Detect which cell encompasses the target text, then output its [X, Y] center coordinate. 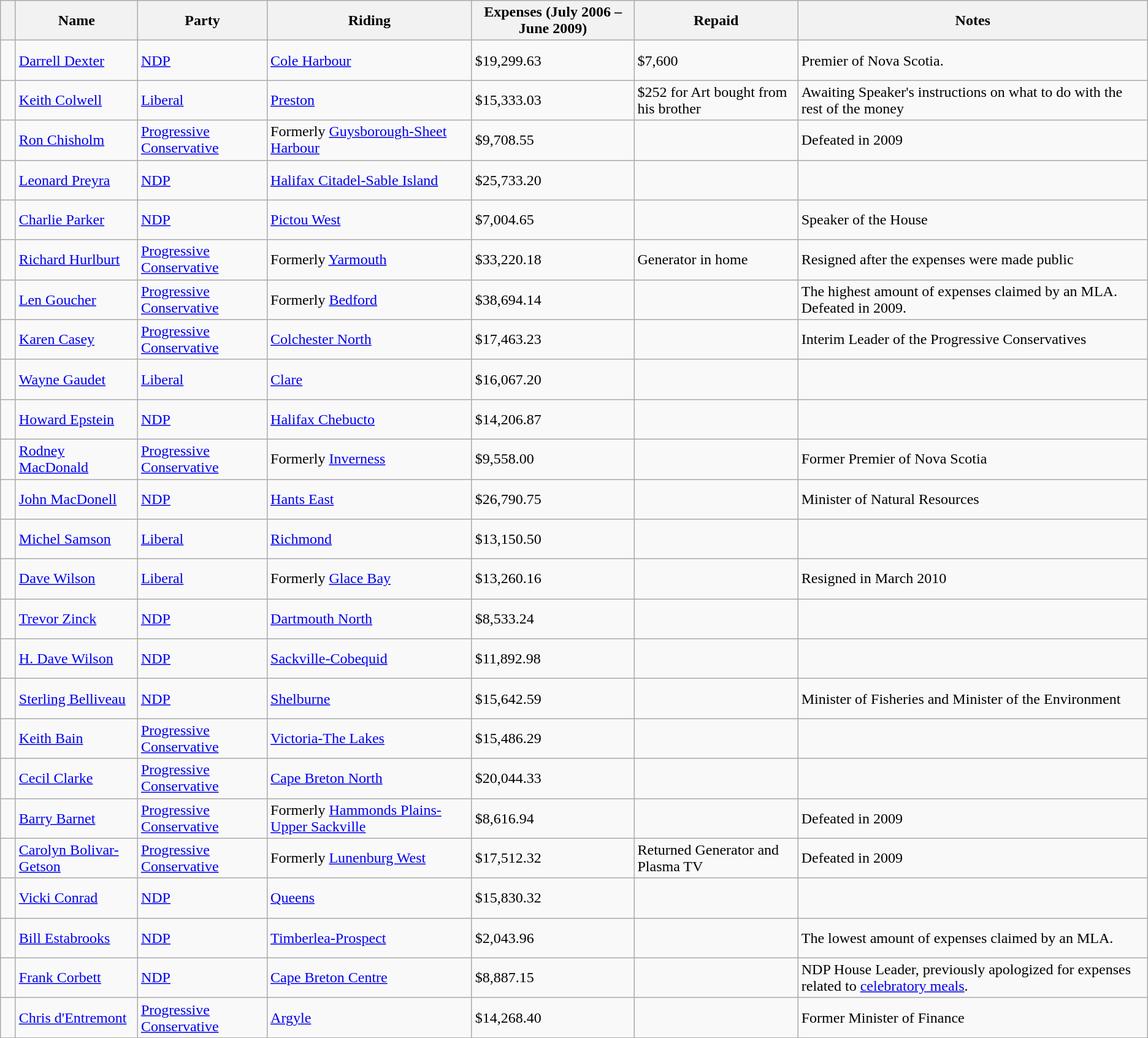
Premier of Nova Scotia. [973, 60]
$8,533.24 [553, 619]
$17,512.32 [553, 858]
Generator in home [716, 260]
Shelburne [370, 699]
H. Dave Wilson [76, 658]
The highest amount of expenses claimed by an MLA. Defeated in 2009. [973, 299]
$252 for Art bought from his brother [716, 101]
Cape Breton Centre [370, 977]
Argyle [370, 1018]
$26,790.75 [553, 499]
Cecil Clarke [76, 779]
$15,642.59 [553, 699]
$17,463.23 [553, 340]
Len Goucher [76, 299]
Keith Bain [76, 738]
Halifax Chebucto [370, 419]
Dave Wilson [76, 579]
Trevor Zinck [76, 619]
Keith Colwell [76, 101]
Frank Corbett [76, 977]
Leonard Preyra [76, 180]
Wayne Gaudet [76, 379]
Resigned after the expenses were made public [973, 260]
$13,150.50 [553, 540]
Returned Generator and Plasma TV [716, 858]
Name [76, 21]
Riding [370, 21]
Former Premier of Nova Scotia [973, 459]
$14,206.87 [553, 419]
Interim Leader of the Progressive Conservatives [973, 340]
Resigned in March 2010 [973, 579]
Karen Casey [76, 340]
Formerly Guysborough-Sheet Harbour [370, 140]
NDP House Leader, previously apologized for expenses related to celebratory meals. [973, 977]
$9,708.55 [553, 140]
Carolyn Bolivar-Getson [76, 858]
Formerly Hammonds Plains-Upper Sackville [370, 818]
$15,830.32 [553, 898]
$8,887.15 [553, 977]
The lowest amount of expenses claimed by an MLA. [973, 938]
Ron Chisholm [76, 140]
$14,268.40 [553, 1018]
Repaid [716, 21]
Formerly Yarmouth [370, 260]
Sterling Belliveau [76, 699]
Minister of Natural Resources [973, 499]
$7,600 [716, 60]
Charlie Parker [76, 219]
Preston [370, 101]
Formerly Lunenburg West [370, 858]
$2,043.96 [553, 938]
$19,299.63 [553, 60]
Cape Breton North [370, 779]
$16,067.20 [553, 379]
$7,004.65 [553, 219]
Pictou West [370, 219]
$25,733.20 [553, 180]
Expenses (July 2006 – June 2009) [553, 21]
$13,260.16 [553, 579]
$15,333.03 [553, 101]
Colchester North [370, 340]
Speaker of the House [973, 219]
Clare [370, 379]
Barry Barnet [76, 818]
Timberlea-Prospect [370, 938]
Awaiting Speaker's instructions on what to do with the rest of the money [973, 101]
Richard Hurlburt [76, 260]
Michel Samson [76, 540]
Formerly Bedford [370, 299]
Bill Estabrooks [76, 938]
$38,694.14 [553, 299]
Formerly Inverness [370, 459]
$9,558.00 [553, 459]
$15,486.29 [553, 738]
Formerly Glace Bay [370, 579]
Dartmouth North [370, 619]
Notes [973, 21]
Vicki Conrad [76, 898]
$8,616.94 [553, 818]
$33,220.18 [553, 260]
Sackville-Cobequid [370, 658]
Howard Epstein [76, 419]
Cole Harbour [370, 60]
$20,044.33 [553, 779]
Rodney MacDonald [76, 459]
Queens [370, 898]
Minister of Fisheries and Minister of the Environment [973, 699]
Chris d'Entremont [76, 1018]
Party [202, 21]
$11,892.98 [553, 658]
Former Minister of Finance [973, 1018]
Victoria-The Lakes [370, 738]
Halifax Citadel-Sable Island [370, 180]
Hants East [370, 499]
Darrell Dexter [76, 60]
Richmond [370, 540]
John MacDonell [76, 499]
